Pinpoint the cell where the given text exists, returning its (X, Y) midpoint coordinate. 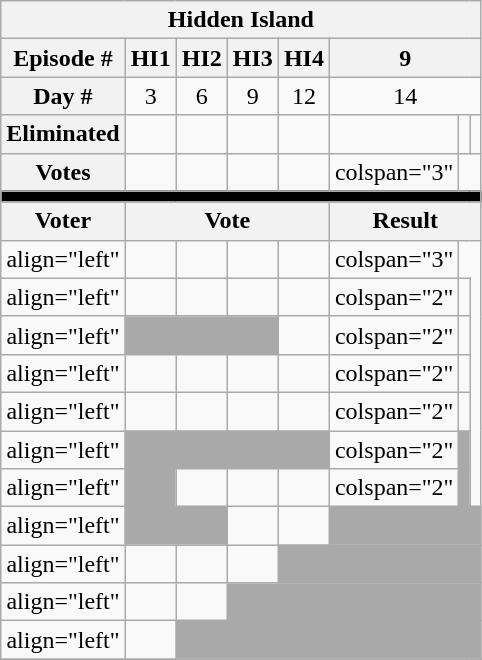
Eliminated (63, 134)
Result (405, 221)
Voter (63, 221)
14 (405, 96)
Hidden Island (241, 20)
HI4 (304, 58)
Votes (63, 172)
Vote (227, 221)
HI2 (202, 58)
3 (150, 96)
Episode # (63, 58)
6 (202, 96)
Day # (63, 96)
12 (304, 96)
HI3 (252, 58)
HI1 (150, 58)
